Return the [x, y] coordinate for the center point of the cell that contains the specified text.  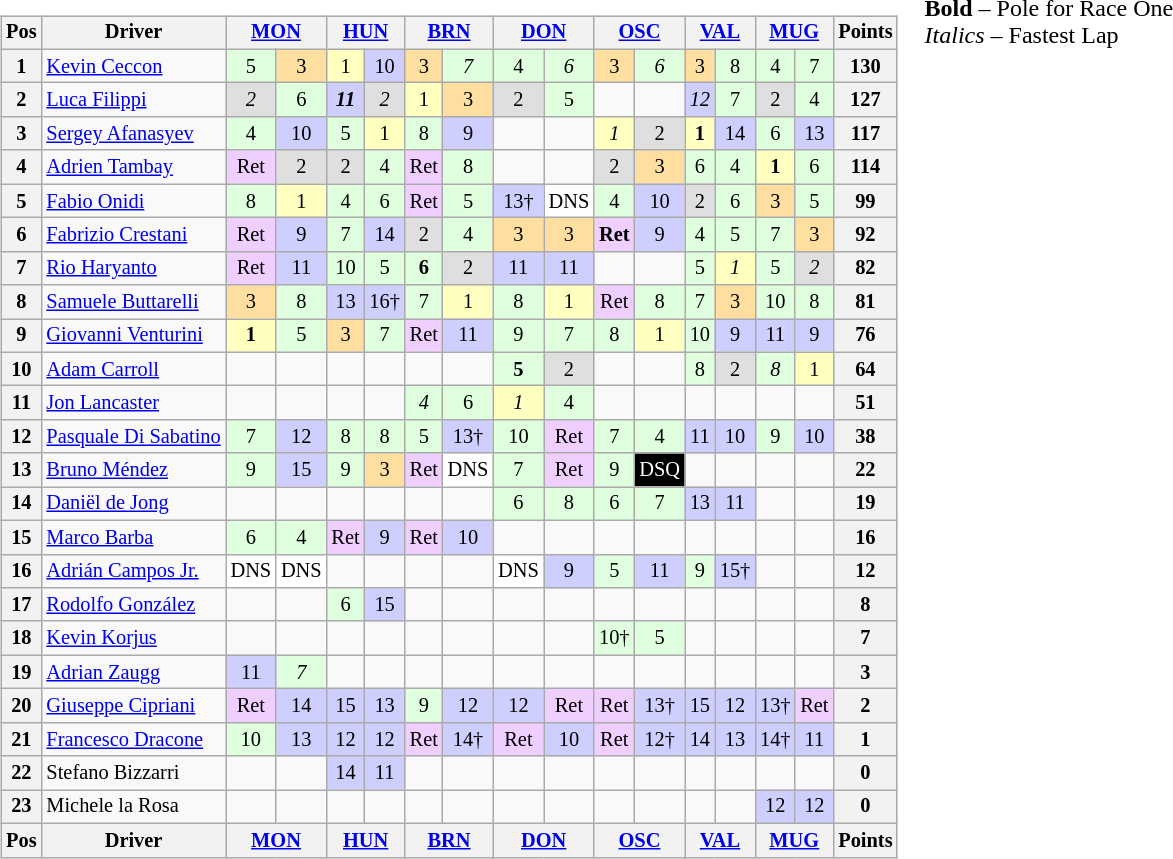
16† [385, 302]
Adrián Campos Jr. [133, 571]
Kevin Korjus [133, 638]
Bruno Méndez [133, 470]
114 [865, 167]
10† [614, 638]
Daniël de Jong [133, 504]
Marco Barba [133, 537]
Adam Carroll [133, 369]
64 [865, 369]
Pasquale Di Sabatino [133, 437]
Michele la Rosa [133, 807]
99 [865, 201]
Adrian Zaugg [133, 672]
Rio Haryanto [133, 268]
Adrien Tambay [133, 167]
23 [21, 807]
117 [865, 134]
Kevin Ceccon [133, 66]
130 [865, 66]
76 [865, 336]
21 [21, 739]
Samuele Buttarelli [133, 302]
92 [865, 235]
127 [865, 100]
Rodolfo González [133, 605]
17 [21, 605]
12† [659, 739]
Jon Lancaster [133, 403]
20 [21, 706]
Giovanni Venturini [133, 336]
Luca Filippi [133, 100]
Fabrizio Crestani [133, 235]
Stefano Bizzarri [133, 773]
81 [865, 302]
38 [865, 437]
82 [865, 268]
Fabio Onidi [133, 201]
51 [865, 403]
Francesco Dracone [133, 739]
18 [21, 638]
DSQ [659, 470]
Giuseppe Cipriani [133, 706]
15† [735, 571]
Sergey Afanasyev [133, 134]
